Determine the (X, Y) coordinate at the center of the cell enclosing the given text.  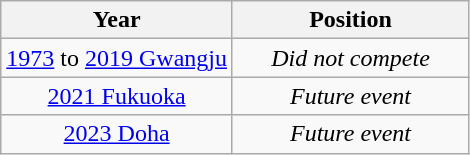
Year (117, 20)
Did not compete (350, 58)
2021 Fukuoka (117, 96)
2023 Doha (117, 134)
1973 to 2019 Gwangju (117, 58)
Position (350, 20)
